Provide the (x, y) coordinate of the cell's center where the given text is located.  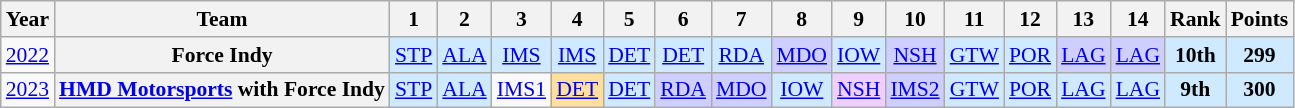
299 (1260, 55)
IMS2 (914, 90)
9 (858, 19)
10th (1196, 55)
7 (742, 19)
9th (1196, 90)
12 (1030, 19)
14 (1138, 19)
11 (974, 19)
5 (629, 19)
3 (522, 19)
8 (802, 19)
6 (683, 19)
4 (577, 19)
1 (414, 19)
13 (1083, 19)
300 (1260, 90)
2 (464, 19)
Year (28, 19)
Rank (1196, 19)
2022 (28, 55)
10 (914, 19)
HMD Motorsports with Force Indy (222, 90)
Team (222, 19)
Force Indy (222, 55)
Points (1260, 19)
2023 (28, 90)
IMS1 (522, 90)
